Search for the cell housing the specified text and yield its [x, y] center coordinate. 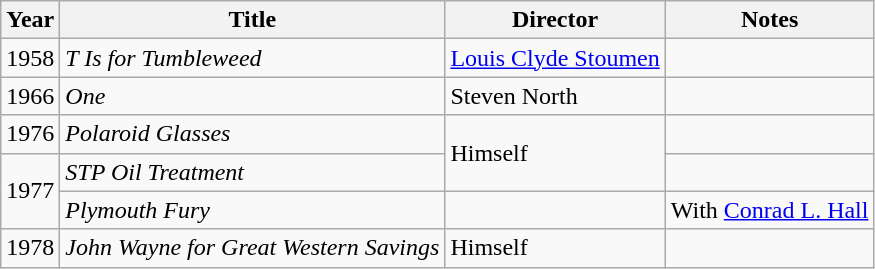
1958 [30, 58]
Notes [770, 20]
T Is for Tumbleweed [252, 58]
Polaroid Glasses [252, 134]
One [252, 96]
Louis Clyde Stoumen [555, 58]
Year [30, 20]
Steven North [555, 96]
Director [555, 20]
1977 [30, 191]
John Wayne for Great Western Savings [252, 248]
1966 [30, 96]
Title [252, 20]
1976 [30, 134]
STP Oil Treatment [252, 172]
Plymouth Fury [252, 210]
With Conrad L. Hall [770, 210]
1978 [30, 248]
